Capture the cell that displays the provided text and extract its [x, y] central coordinate. 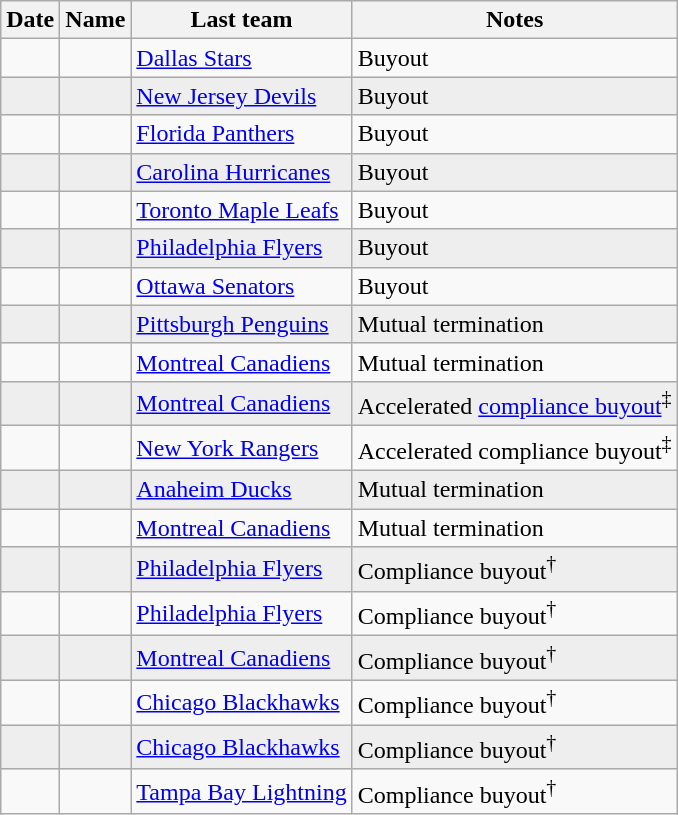
Dallas Stars [242, 58]
Pittsburgh Penguins [242, 324]
Last team [242, 20]
Name [96, 20]
Tampa Bay Lightning [242, 792]
Anaheim Ducks [242, 489]
Florida Panthers [242, 134]
Notes [514, 20]
New York Rangers [242, 448]
New Jersey Devils [242, 96]
Toronto Maple Leafs [242, 210]
Carolina Hurricanes [242, 172]
Ottawa Senators [242, 286]
Date [30, 20]
